Return (X, Y) of the center of cell containing provided text 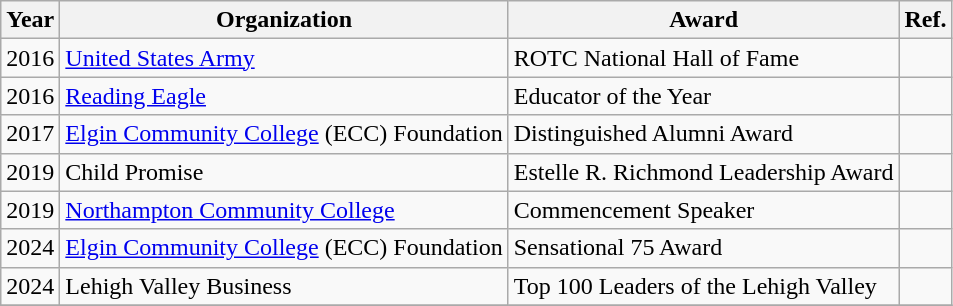
Educator of the Year (704, 96)
Top 100 Leaders of the Lehigh Valley (704, 286)
Sensational 75 Award (704, 248)
Lehigh Valley Business (284, 286)
Commencement Speaker (704, 210)
Award (704, 20)
United States Army (284, 58)
Reading Eagle (284, 96)
ROTC National Hall of Fame (704, 58)
Distinguished Alumni Award (704, 134)
Ref. (926, 20)
Northampton Community College (284, 210)
Year (30, 20)
2017 (30, 134)
Child Promise (284, 172)
Organization (284, 20)
Estelle R. Richmond Leadership Award (704, 172)
